Output the [X, Y] coordinate of the center of the cell containing the given text.  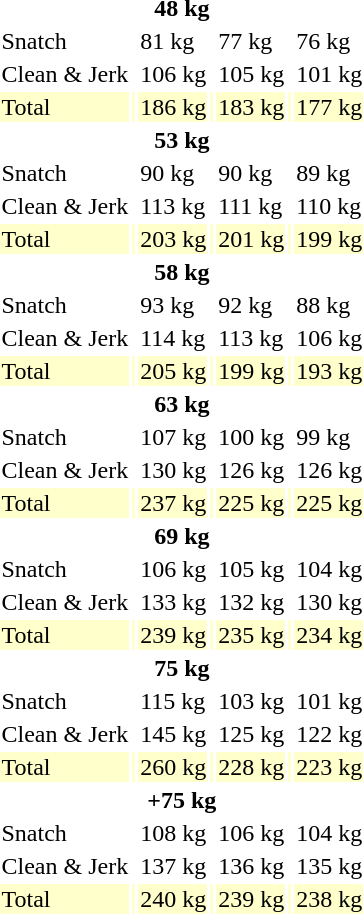
115 kg [174, 701]
145 kg [174, 734]
111 kg [252, 206]
125 kg [252, 734]
136 kg [252, 866]
114 kg [174, 338]
199 kg [252, 371]
205 kg [174, 371]
183 kg [252, 107]
126 kg [252, 470]
260 kg [174, 767]
103 kg [252, 701]
130 kg [174, 470]
81 kg [174, 41]
228 kg [252, 767]
93 kg [174, 305]
235 kg [252, 635]
203 kg [174, 239]
225 kg [252, 503]
92 kg [252, 305]
240 kg [174, 899]
201 kg [252, 239]
100 kg [252, 437]
237 kg [174, 503]
137 kg [174, 866]
108 kg [174, 833]
186 kg [174, 107]
107 kg [174, 437]
132 kg [252, 602]
77 kg [252, 41]
133 kg [174, 602]
